Return (x, y) of the center of cell containing provided text 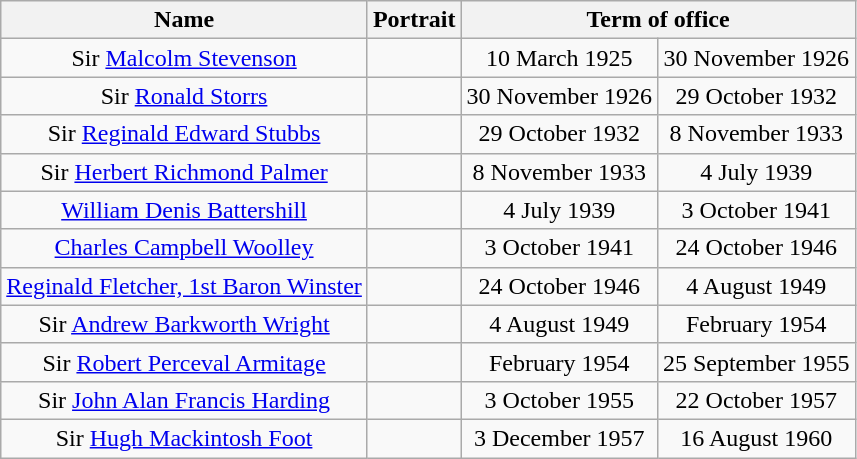
Sir Andrew Barkworth Wright (184, 324)
22 October 1957 (756, 400)
Sir John Alan Francis Harding (184, 400)
Sir Herbert Richmond Palmer (184, 172)
Sir Malcolm Stevenson (184, 58)
Charles Campbell Woolley (184, 248)
Sir Ronald Storrs (184, 96)
Sir Robert Perceval Armitage (184, 362)
Name (184, 20)
Portrait (414, 20)
Term of office (658, 20)
3 October 1955 (559, 400)
Reginald Fletcher, 1st Baron Winster (184, 286)
Sir Hugh Mackintosh Foot (184, 438)
10 March 1925 (559, 58)
William Denis Battershill (184, 210)
3 December 1957 (559, 438)
25 September 1955 (756, 362)
Sir Reginald Edward Stubbs (184, 134)
16 August 1960 (756, 438)
